Search for the cell housing the specified text and yield its [x, y] center coordinate. 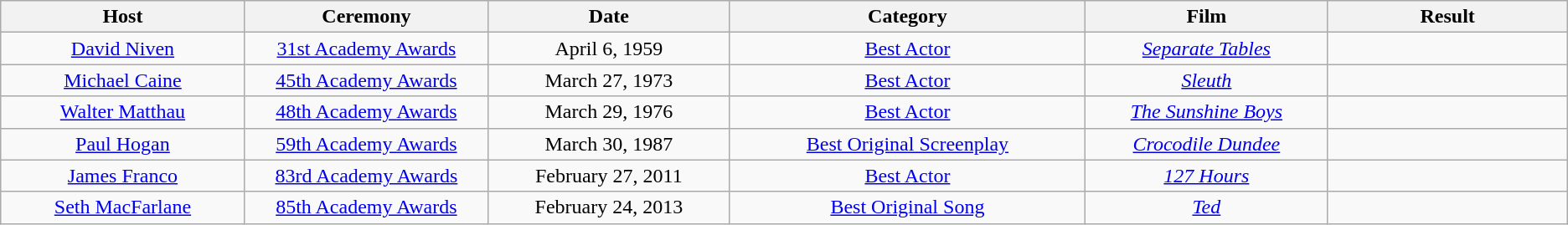
59th Academy Awards [367, 144]
85th Academy Awards [367, 207]
Host [122, 17]
February 27, 2011 [609, 176]
February 24, 2013 [609, 207]
48th Academy Awards [367, 112]
Result [1447, 17]
Best Original Screenplay [908, 144]
March 29, 1976 [609, 112]
Seth MacFarlane [122, 207]
83rd Academy Awards [367, 176]
James Franco [122, 176]
April 6, 1959 [609, 49]
March 30, 1987 [609, 144]
Separate Tables [1206, 49]
Michael Caine [122, 80]
Date [609, 17]
Category [908, 17]
Walter Matthau [122, 112]
Crocodile Dundee [1206, 144]
Film [1206, 17]
Ted [1206, 207]
Paul Hogan [122, 144]
David Niven [122, 49]
45th Academy Awards [367, 80]
The Sunshine Boys [1206, 112]
127 Hours [1206, 176]
Best Original Song [908, 207]
Sleuth [1206, 80]
March 27, 1973 [609, 80]
Ceremony [367, 17]
31st Academy Awards [367, 49]
